For the text-containing cell, return its midpoint in (X, Y) coordinate format. 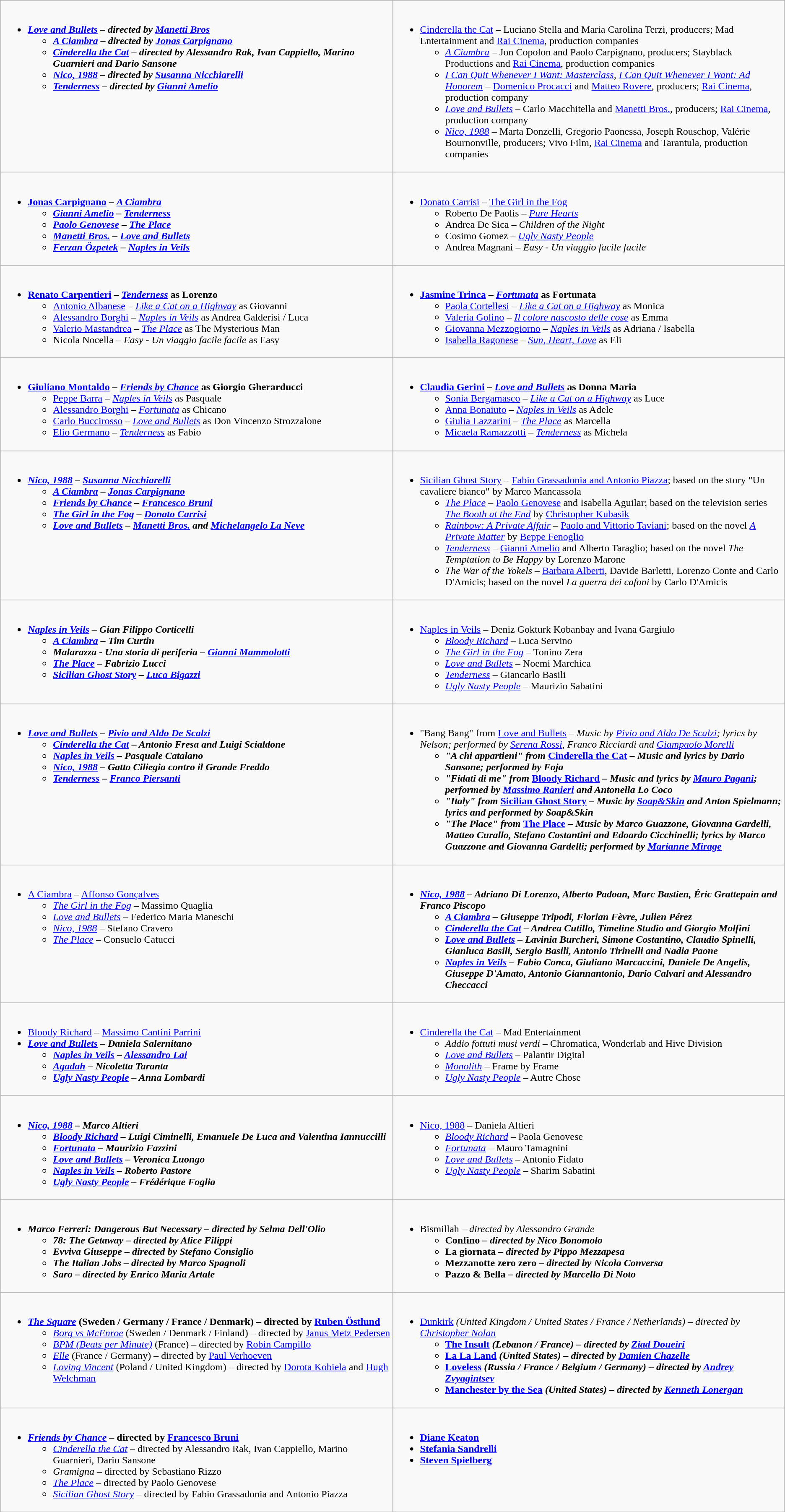
Diane KeatonStefania SandrelliSteven Spielberg (589, 1460)
Jonas Carpignano – A CiambraGianni Amelio – TendernessPaolo Genovese – The PlaceManetti Bros. – Love and BulletsFerzan Özpetek – Naples in Veils (196, 219)
